From the cell containing the given text, extract its center point as (x, y) coordinate. 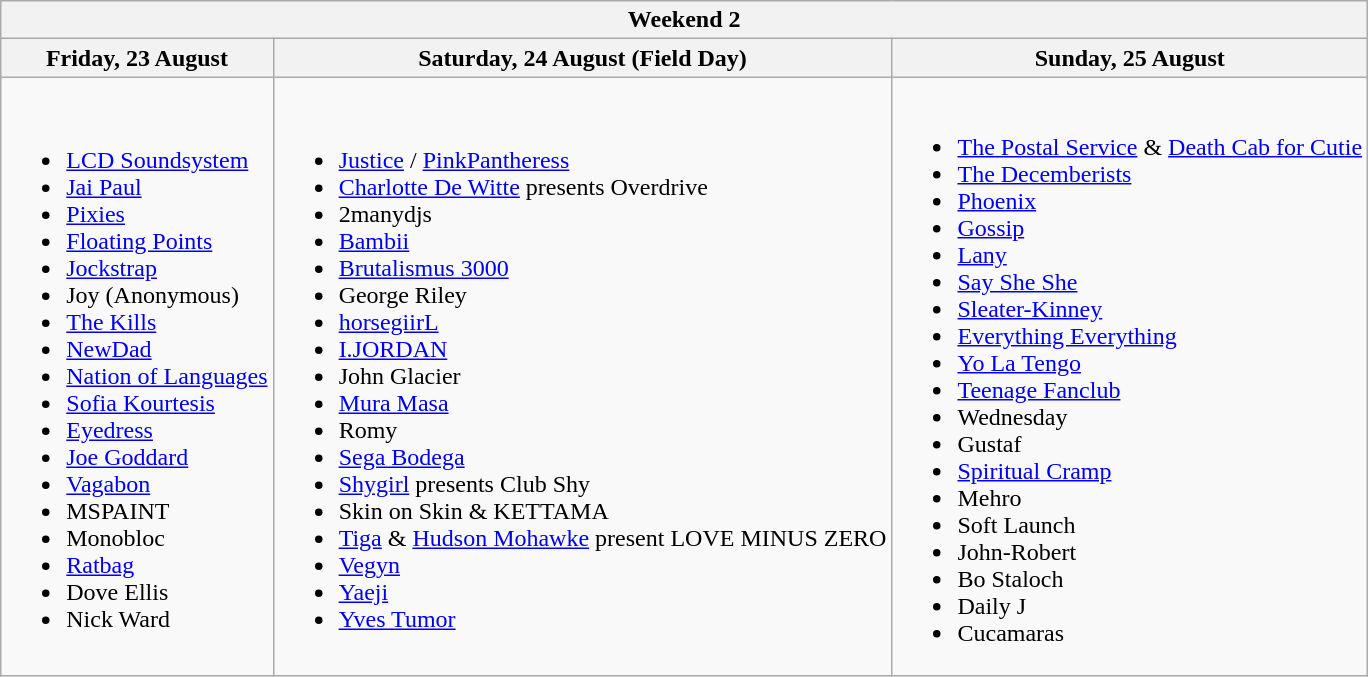
Friday, 23 August (137, 58)
Saturday, 24 August (Field Day) (582, 58)
Sunday, 25 August (1130, 58)
Weekend 2 (684, 20)
